Find where the given text appears and provide that cell's center as (x, y) coordinate. 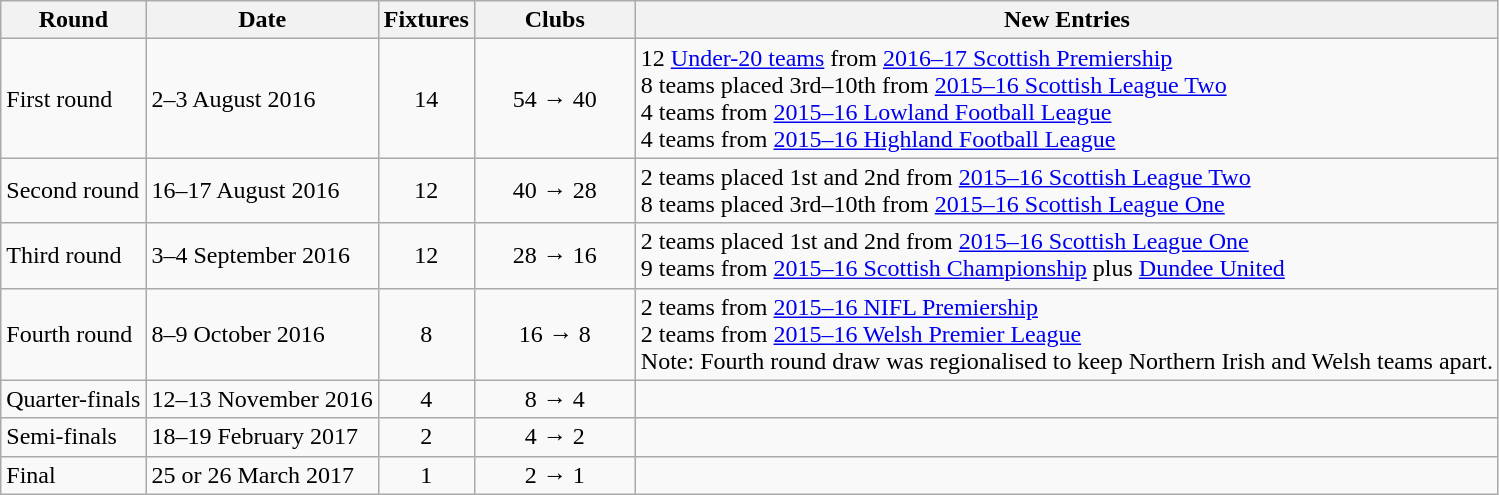
12–13 November 2016 (262, 399)
2 → 1 (554, 475)
40 → 28 (554, 190)
1 (426, 475)
25 or 26 March 2017 (262, 475)
Third round (74, 256)
2–3 August 2016 (262, 98)
18–19 February 2017 (262, 437)
4 → 2 (554, 437)
2 teams placed 1st and 2nd from 2015–16 Scottish League Two 8 teams placed 3rd–10th from 2015–16 Scottish League One (1066, 190)
Fixtures (426, 20)
Round (74, 20)
3–4 September 2016 (262, 256)
Quarter-finals (74, 399)
Fourth round (74, 334)
14 (426, 98)
28 → 16 (554, 256)
16–17 August 2016 (262, 190)
Clubs (554, 20)
New Entries (1066, 20)
First round (74, 98)
8 → 4 (554, 399)
8–9 October 2016 (262, 334)
2 (426, 437)
4 (426, 399)
Date (262, 20)
Final (74, 475)
Second round (74, 190)
Semi-finals (74, 437)
16 → 8 (554, 334)
8 (426, 334)
54 → 40 (554, 98)
2 teams placed 1st and 2nd from 2015–16 Scottish League One 9 teams from 2015–16 Scottish Championship plus Dundee United (1066, 256)
